Scan for the cell matching the given text and deliver its [X, Y] coordinate at center. 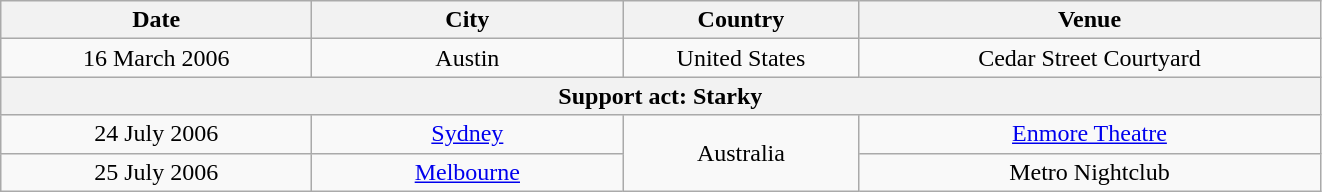
Enmore Theatre [1090, 134]
Austin [468, 58]
United States [741, 58]
Date [156, 20]
Support act: Starky [660, 96]
City [468, 20]
Cedar Street Courtyard [1090, 58]
Australia [741, 153]
Melbourne [468, 172]
Country [741, 20]
Sydney [468, 134]
24 July 2006 [156, 134]
Metro Nightclub [1090, 172]
16 March 2006 [156, 58]
25 July 2006 [156, 172]
Venue [1090, 20]
